Detect which cell encompasses the target text, then output its (X, Y) center coordinate. 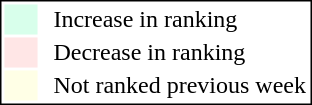
Not ranked previous week (180, 85)
Increase in ranking (180, 19)
Decrease in ranking (180, 53)
